For the text-containing cell, return its midpoint in (x, y) coordinate format. 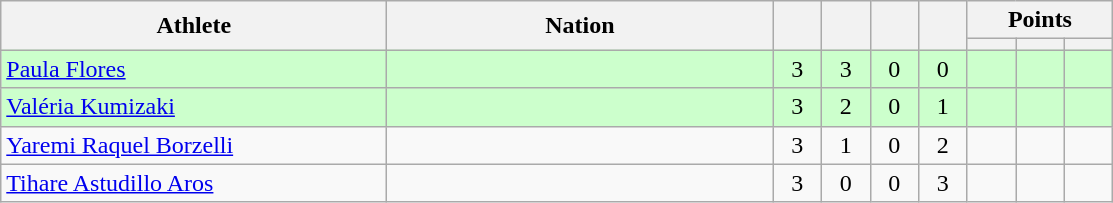
Tihare Astudillo Aros (194, 183)
Valéria Kumizaki (194, 107)
Paula Flores (194, 69)
Athlete (194, 26)
Nation (580, 26)
Points (1040, 20)
Yaremi Raquel Borzelli (194, 145)
